Find where the given text appears and provide that cell's center as (x, y) coordinate. 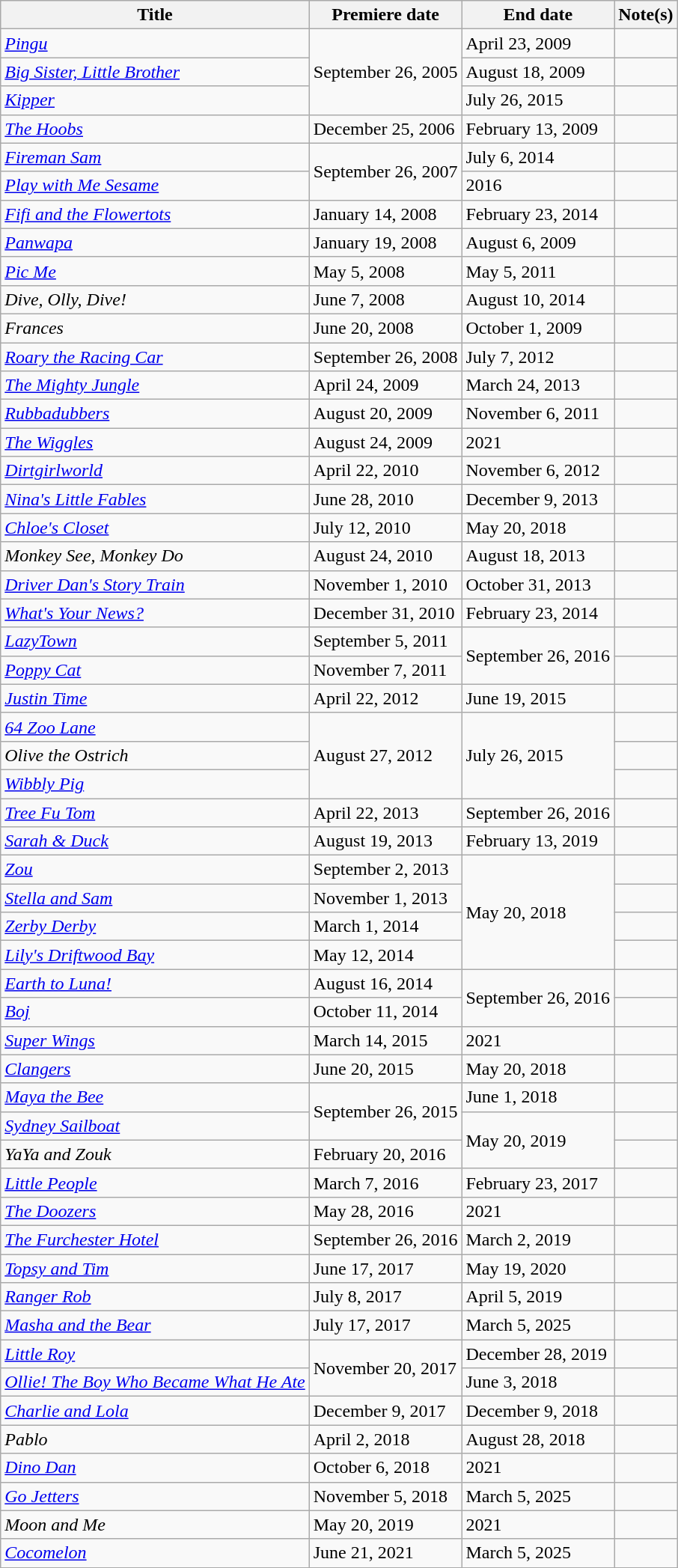
June 19, 2015 (538, 698)
December 28, 2019 (538, 1354)
June 20, 2015 (385, 1069)
March 1, 2014 (385, 927)
August 16, 2014 (385, 983)
What's Your News? (155, 613)
Rubbadubbers (155, 414)
August 28, 2018 (538, 1439)
June 17, 2017 (385, 1269)
August 10, 2014 (538, 299)
Dino Dan (155, 1468)
Wibbly Pig (155, 784)
June 28, 2010 (385, 499)
Go Jetters (155, 1496)
October 1, 2009 (538, 328)
April 5, 2019 (538, 1297)
February 23, 2017 (538, 1183)
YaYa and Zouk (155, 1154)
June 20, 2008 (385, 328)
Panwapa (155, 242)
Zou (155, 870)
September 26, 2008 (385, 357)
Masha and the Bear (155, 1326)
April 24, 2009 (385, 385)
December 31, 2010 (385, 613)
Cocomelon (155, 1553)
August 18, 2009 (538, 72)
Pic Me (155, 271)
Ollie! The Boy Who Became What He Ate (155, 1382)
November 5, 2018 (385, 1496)
May 12, 2014 (385, 955)
November 20, 2017 (385, 1368)
Boj (155, 1012)
December 9, 2018 (538, 1411)
Super Wings (155, 1040)
March 2, 2019 (538, 1239)
November 1, 2013 (385, 898)
April 22, 2013 (385, 812)
October 31, 2013 (538, 585)
December 25, 2006 (385, 129)
Premiere date (385, 15)
The Wiggles (155, 442)
Little Roy (155, 1354)
September 26, 2015 (385, 1111)
The Hoobs (155, 129)
Sarah & Duck (155, 841)
2016 (538, 186)
Lily's Driftwood Bay (155, 955)
August 24, 2009 (385, 442)
January 14, 2008 (385, 214)
Pingu (155, 43)
Fifi and the Flowertots (155, 214)
June 21, 2021 (385, 1553)
64 Zoo Lane (155, 727)
December 9, 2017 (385, 1411)
LazyTown (155, 641)
Clangers (155, 1069)
Fireman Sam (155, 157)
May 5, 2008 (385, 271)
February 13, 2009 (538, 129)
November 1, 2010 (385, 585)
August 20, 2009 (385, 414)
The Furchester Hotel (155, 1239)
November 6, 2012 (538, 471)
October 11, 2014 (385, 1012)
July 8, 2017 (385, 1297)
Frances (155, 328)
Pablo (155, 1439)
November 6, 2011 (538, 414)
December 9, 2013 (538, 499)
March 24, 2013 (538, 385)
Chloe's Closet (155, 528)
September 26, 2005 (385, 72)
Big Sister, Little Brother (155, 72)
Moon and Me (155, 1525)
Dirtgirlworld (155, 471)
Tree Fu Tom (155, 812)
September 26, 2007 (385, 171)
August 24, 2010 (385, 556)
Justin Time (155, 698)
Note(s) (646, 15)
Olive the Ostrich (155, 755)
Little People (155, 1183)
April 23, 2009 (538, 43)
March 7, 2016 (385, 1183)
Earth to Luna! (155, 983)
Zerby Derby (155, 927)
June 7, 2008 (385, 299)
February 13, 2019 (538, 841)
October 6, 2018 (385, 1468)
End date (538, 15)
The Mighty Jungle (155, 385)
Stella and Sam (155, 898)
April 22, 2012 (385, 698)
July 12, 2010 (385, 528)
April 2, 2018 (385, 1439)
Roary the Racing Car (155, 357)
March 14, 2015 (385, 1040)
Poppy Cat (155, 670)
July 6, 2014 (538, 157)
August 6, 2009 (538, 242)
Dive, Olly, Dive! (155, 299)
August 27, 2012 (385, 755)
Sydney Sailboat (155, 1126)
July 17, 2017 (385, 1326)
Ranger Rob (155, 1297)
June 1, 2018 (538, 1097)
Kipper (155, 100)
June 3, 2018 (538, 1382)
Title (155, 15)
May 5, 2011 (538, 271)
Monkey See, Monkey Do (155, 556)
Topsy and Tim (155, 1269)
September 2, 2013 (385, 870)
Nina's Little Fables (155, 499)
April 22, 2010 (385, 471)
May 28, 2016 (385, 1211)
September 5, 2011 (385, 641)
May 19, 2020 (538, 1269)
Maya the Bee (155, 1097)
Charlie and Lola (155, 1411)
The Doozers (155, 1211)
January 19, 2008 (385, 242)
February 20, 2016 (385, 1154)
August 18, 2013 (538, 556)
November 7, 2011 (385, 670)
August 19, 2013 (385, 841)
Play with Me Sesame (155, 186)
Driver Dan's Story Train (155, 585)
July 7, 2012 (538, 357)
